Find where the given text appears and provide that cell's center as [X, Y] coordinate. 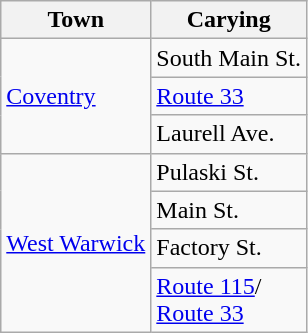
Town [76, 20]
Pulaski St. [229, 172]
Coventry [76, 96]
South Main St. [229, 58]
Factory St. [229, 248]
Main St. [229, 210]
West Warwick [76, 242]
Laurell Ave. [229, 134]
Route 115/Route 33 [229, 300]
Route 33 [229, 96]
Carying [229, 20]
